Pinpoint the cell where the given text exists, returning its (X, Y) midpoint coordinate. 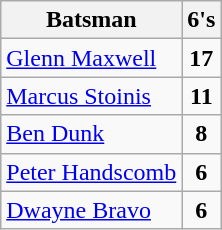
6's (202, 20)
Glenn Maxwell (92, 58)
Peter Handscomb (92, 172)
17 (202, 58)
Dwayne Bravo (92, 210)
11 (202, 96)
Ben Dunk (92, 134)
Batsman (92, 20)
8 (202, 134)
Marcus Stoinis (92, 96)
